For the text-containing cell, return its midpoint in (X, Y) coordinate format. 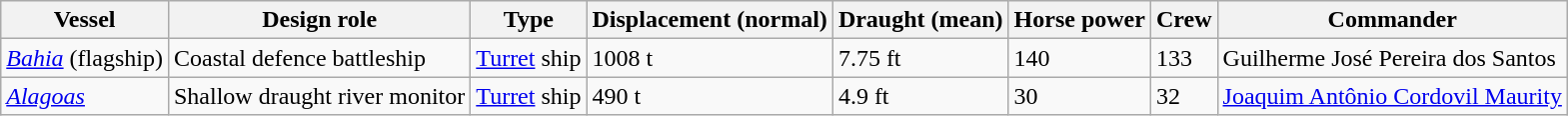
Crew (1183, 20)
4.9 ft (920, 96)
Commander (1392, 20)
133 (1183, 58)
Vessel (85, 20)
140 (1079, 58)
1008 t (710, 58)
Design role (319, 20)
Alagoas (85, 96)
Guilherme José Pereira dos Santos (1392, 58)
Bahia (flagship) (85, 58)
Coastal defence battleship (319, 58)
Displacement (normal) (710, 20)
490 t (710, 96)
Horse power (1079, 20)
Draught (mean) (920, 20)
Joaquim Antônio Cordovil Maurity (1392, 96)
Type (529, 20)
7.75 ft (920, 58)
32 (1183, 96)
30 (1079, 96)
Shallow draught river monitor (319, 96)
